Search for the cell housing the specified text and yield its (X, Y) center coordinate. 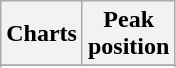
Charts (42, 34)
Peakposition (128, 34)
